Find where the given text appears and provide that cell's center as (X, Y) coordinate. 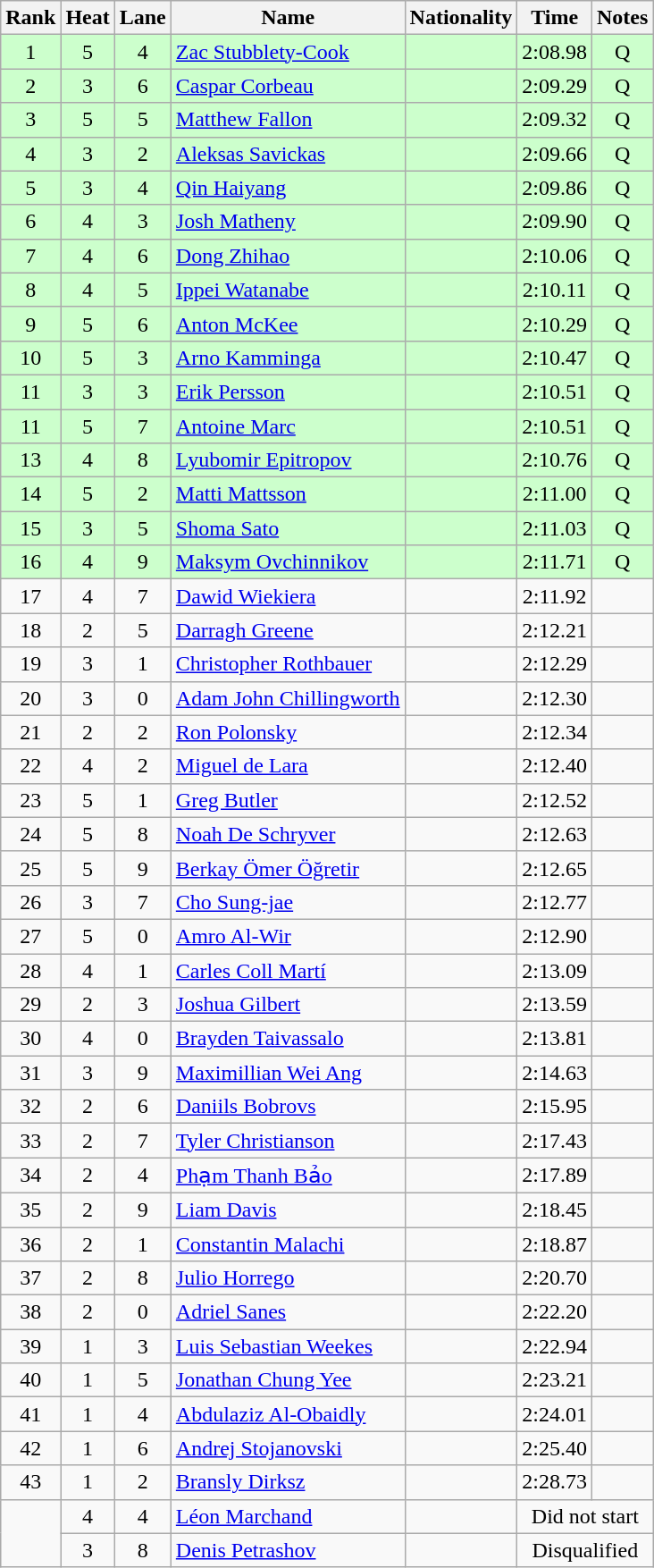
Lane (143, 18)
2:12.52 (555, 800)
Phạm Thanh Bảo (288, 1176)
Qin Haiyang (288, 188)
41 (30, 1414)
Time (555, 18)
28 (30, 970)
Nationality (461, 18)
Denis Petrashov (288, 1550)
2:22.20 (555, 1312)
20 (30, 698)
2:14.63 (555, 1073)
2:13.09 (555, 970)
2:10.11 (555, 290)
Josh Matheny (288, 222)
Maksym Ovchinnikov (288, 562)
10 (30, 358)
36 (30, 1243)
17 (30, 596)
Constantin Malachi (288, 1243)
2:10.06 (555, 256)
2:11.00 (555, 494)
Ippei Watanabe (288, 290)
Bransly Dirksz (288, 1482)
2:25.40 (555, 1448)
Cho Sung-jae (288, 902)
2:12.90 (555, 936)
Luis Sebastian Weekes (288, 1346)
38 (30, 1312)
Christopher Rothbauer (288, 664)
Caspar Corbeau (288, 86)
Ron Polonsky (288, 732)
2:12.40 (555, 766)
37 (30, 1278)
2:18.45 (555, 1210)
2:09.29 (555, 86)
15 (30, 528)
2:09.32 (555, 120)
2:24.01 (555, 1414)
34 (30, 1176)
Berkay Ömer Öğretir (288, 868)
29 (30, 1005)
40 (30, 1380)
Shoma Sato (288, 528)
Adriel Sanes (288, 1312)
2:12.34 (555, 732)
2:11.03 (555, 528)
32 (30, 1107)
2:18.87 (555, 1243)
18 (30, 630)
Abdulaziz Al-Obaidly (288, 1414)
25 (30, 868)
2:10.29 (555, 324)
16 (30, 562)
Rank (30, 18)
30 (30, 1039)
Carles Coll Martí (288, 970)
Antoine Marc (288, 426)
19 (30, 664)
2:12.29 (555, 664)
Erik Persson (288, 392)
2:22.94 (555, 1346)
39 (30, 1346)
Lyubomir Epitropov (288, 460)
Amro Al-Wir (288, 936)
33 (30, 1141)
2:09.86 (555, 188)
2:10.76 (555, 460)
23 (30, 800)
Miguel de Lara (288, 766)
Adam John Chillingworth (288, 698)
Dong Zhihao (288, 256)
2:08.98 (555, 52)
42 (30, 1448)
Heat (88, 18)
35 (30, 1210)
14 (30, 494)
Noah De Schryver (288, 834)
2:17.89 (555, 1176)
Name (288, 18)
2:20.70 (555, 1278)
Daniils Bobrovs (288, 1107)
2:28.73 (555, 1482)
Tyler Christianson (288, 1141)
27 (30, 936)
Julio Horrego (288, 1278)
Zac Stubblety-Cook (288, 52)
Greg Butler (288, 800)
Darragh Greene (288, 630)
2:12.30 (555, 698)
31 (30, 1073)
2:11.92 (555, 596)
Léon Marchand (288, 1516)
13 (30, 460)
Arno Kamminga (288, 358)
2:09.90 (555, 222)
2:13.81 (555, 1039)
Maximillian Wei Ang (288, 1073)
Matti Mattsson (288, 494)
2:12.65 (555, 868)
2:12.63 (555, 834)
Liam Davis (288, 1210)
Joshua Gilbert (288, 1005)
Aleksas Savickas (288, 154)
22 (30, 766)
2:11.71 (555, 562)
Matthew Fallon (288, 120)
43 (30, 1482)
21 (30, 732)
2:15.95 (555, 1107)
2:12.77 (555, 902)
2:17.43 (555, 1141)
Brayden Taivassalo (288, 1039)
2:10.47 (555, 358)
Anton McKee (288, 324)
Did not start (585, 1516)
24 (30, 834)
Disqualified (585, 1550)
2:23.21 (555, 1380)
Jonathan Chung Yee (288, 1380)
Andrej Stojanovski (288, 1448)
2:09.66 (555, 154)
2:12.21 (555, 630)
Dawid Wiekiera (288, 596)
Notes (623, 18)
26 (30, 902)
2:13.59 (555, 1005)
